Return [x, y] of the center of cell containing provided text 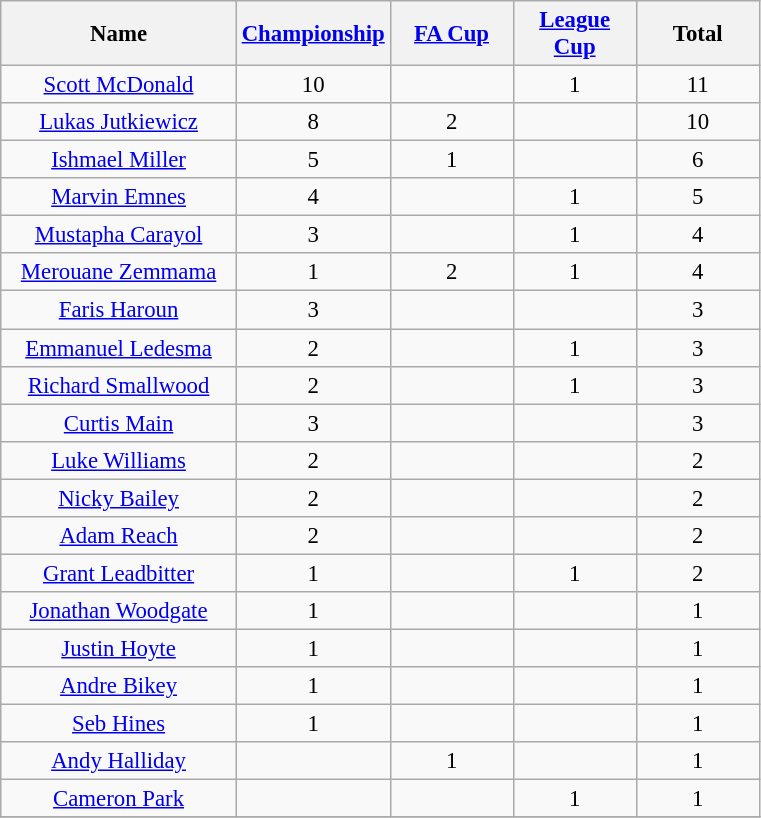
Seb Hines [119, 724]
Andre Bikey [119, 686]
Scott McDonald [119, 85]
Andy Halliday [119, 761]
Luke Williams [119, 460]
Ishmael Miller [119, 160]
Richard Smallwood [119, 385]
LeagueCup [574, 34]
8 [313, 122]
Total [698, 34]
Nicky Bailey [119, 498]
Emmanuel Ledesma [119, 348]
Grant Leadbitter [119, 573]
Marvin Emnes [119, 197]
Lukas Jutkiewicz [119, 122]
Championship [313, 34]
Mustapha Carayol [119, 235]
11 [698, 85]
Jonathan Woodgate [119, 611]
FA Cup [452, 34]
Merouane Zemmama [119, 273]
Cameron Park [119, 799]
6 [698, 160]
Justin Hoyte [119, 648]
Adam Reach [119, 536]
Curtis Main [119, 423]
Faris Haroun [119, 310]
Name [119, 34]
